Return the (X, Y) coordinate for the center point of the cell that contains the specified text.  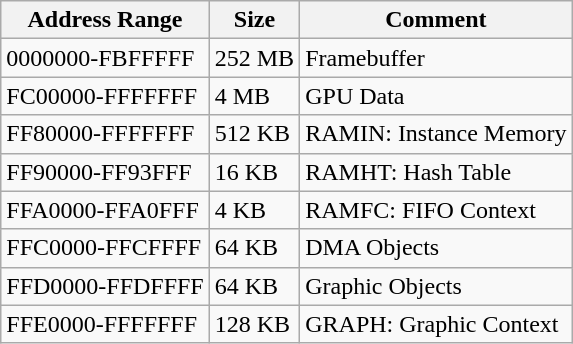
GRAPH: Graphic Context (436, 324)
16 KB (254, 172)
FF90000-FF93FFF (105, 172)
4 MB (254, 96)
RAMHT: Hash Table (436, 172)
4 KB (254, 210)
Comment (436, 20)
FFC0000-FFCFFFF (105, 248)
Address Range (105, 20)
Framebuffer (436, 58)
FFD0000-FFDFFFF (105, 286)
GPU Data (436, 96)
512 KB (254, 134)
FFA0000-FFA0FFF (105, 210)
FF80000-FFFFFFF (105, 134)
DMA Objects (436, 248)
Size (254, 20)
Graphic Objects (436, 286)
RAMFC: FIFO Context (436, 210)
252 MB (254, 58)
FC00000-FFFFFFF (105, 96)
FFE0000-FFFFFFF (105, 324)
RAMIN: Instance Memory (436, 134)
0000000-FBFFFFF (105, 58)
128 KB (254, 324)
